Return (x, y) of the center of cell containing provided text 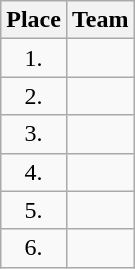
1. (34, 58)
5. (34, 210)
Team (100, 20)
Place (34, 20)
3. (34, 134)
6. (34, 248)
4. (34, 172)
2. (34, 96)
